From the cell containing the given text, extract its center point as [X, Y] coordinate. 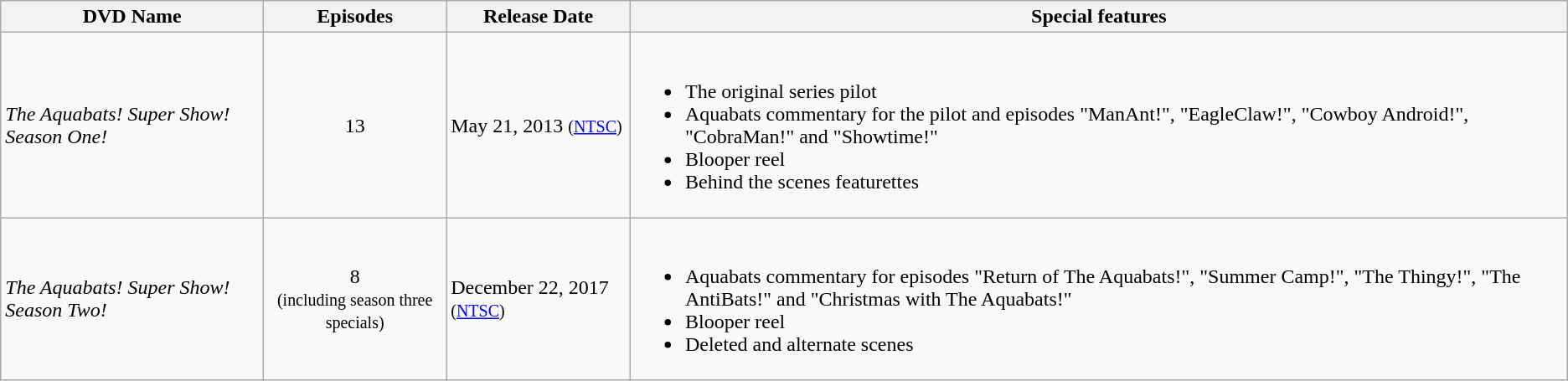
Release Date [539, 17]
Special features [1099, 17]
December 22, 2017 (NTSC) [539, 299]
8(including season three specials) [355, 299]
May 21, 2013 (NTSC) [539, 126]
The Aquabats! Super Show! Season One! [132, 126]
DVD Name [132, 17]
13 [355, 126]
Episodes [355, 17]
The Aquabats! Super Show! Season Two! [132, 299]
